Locate the cell with the specified text and output its (x, y) center coordinate. 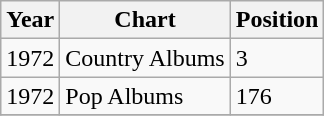
176 (277, 96)
Chart (145, 20)
Position (277, 20)
Country Albums (145, 58)
3 (277, 58)
Pop Albums (145, 96)
Year (30, 20)
